For the text-containing cell, return its midpoint in (X, Y) coordinate format. 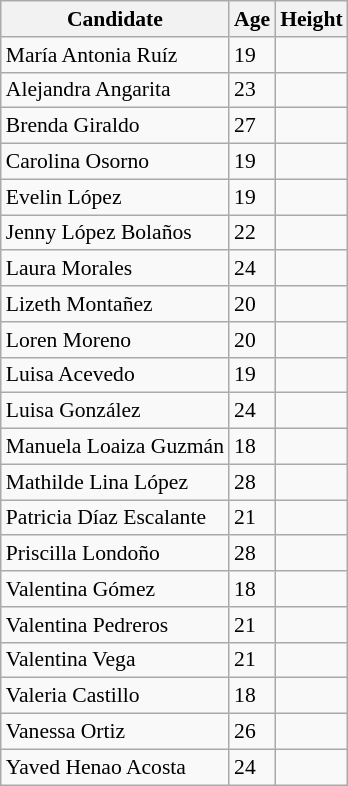
Luisa González (115, 411)
Priscilla Londoño (115, 554)
Alejandra Angarita (115, 90)
26 (252, 732)
Luisa Acevedo (115, 375)
Patricia Díaz Escalante (115, 518)
Laura Morales (115, 269)
Valentina Gómez (115, 589)
Evelin López (115, 197)
Valentina Vega (115, 660)
Vanessa Ortiz (115, 732)
Lizeth Montañez (115, 304)
23 (252, 90)
Valentina Pedreros (115, 625)
María Antonia Ruíz (115, 55)
22 (252, 233)
Jenny López Bolaños (115, 233)
Valeria Castillo (115, 696)
27 (252, 126)
Loren Moreno (115, 340)
Age (252, 19)
Height (311, 19)
Brenda Giraldo (115, 126)
Candidate (115, 19)
Yaved Henao Acosta (115, 767)
Mathilde Lina López (115, 482)
Carolina Osorno (115, 162)
Manuela Loaiza Guzmán (115, 447)
